Return [X, Y] of the center of cell containing provided text 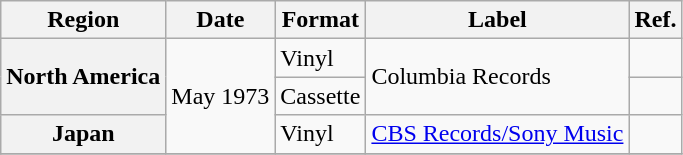
Ref. [656, 20]
Label [498, 20]
Date [220, 20]
Japan [84, 134]
Cassette [320, 96]
May 1973 [220, 96]
Columbia Records [498, 77]
North America [84, 77]
Format [320, 20]
CBS Records/Sony Music [498, 134]
Region [84, 20]
